Capture the cell that displays the provided text and extract its [x, y] central coordinate. 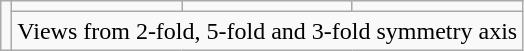
Views from 2-fold, 5-fold and 3-fold symmetry axis [268, 31]
